Search for the cell housing the specified text and yield its [x, y] center coordinate. 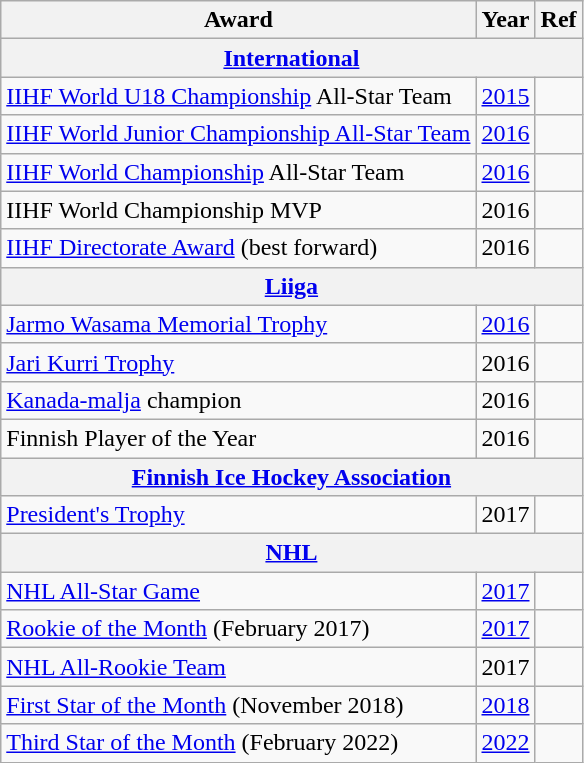
IIHF World Championship All-Star Team [238, 172]
Finnish Ice Hockey Association [292, 477]
Liiga [292, 286]
IIHF World U18 Championship All-Star Team [238, 96]
International [292, 58]
Finnish Player of the Year [238, 438]
2022 [506, 743]
Award [238, 20]
Kanada-malja champion [238, 400]
2015 [506, 96]
IIHF Directorate Award (best forward) [238, 248]
Year [506, 20]
Rookie of the Month (February 2017) [238, 629]
NHL All-Star Game [238, 591]
First Star of the Month (November 2018) [238, 705]
President's Trophy [238, 515]
Jari Kurri Trophy [238, 362]
NHL [292, 553]
2018 [506, 705]
IIHF World Championship MVP [238, 210]
IIHF World Junior Championship All-Star Team [238, 134]
Jarmo Wasama Memorial Trophy [238, 324]
NHL All-Rookie Team [238, 667]
Third Star of the Month (February 2022) [238, 743]
Ref [558, 20]
